Detect which cell encompasses the target text, then output its (x, y) center coordinate. 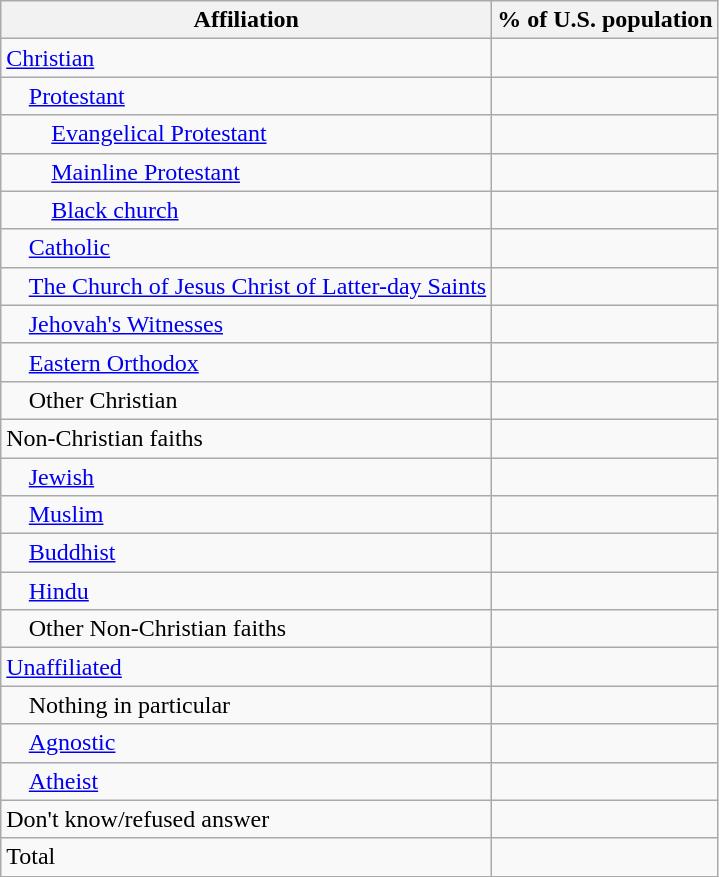
The Church of Jesus Christ of Latter-day Saints (246, 286)
Unaffiliated (246, 667)
Jehovah's Witnesses (246, 324)
Jewish (246, 477)
Buddhist (246, 553)
Don't know/refused answer (246, 819)
Atheist (246, 781)
Other Christian (246, 400)
% of U.S. population (605, 20)
Nothing in particular (246, 705)
Mainline Protestant (246, 172)
Black church (246, 210)
Total (246, 857)
Christian (246, 58)
Muslim (246, 515)
Protestant (246, 96)
Non-Christian faiths (246, 438)
Affiliation (246, 20)
Catholic (246, 248)
Agnostic (246, 743)
Evangelical Protestant (246, 134)
Eastern Orthodox (246, 362)
Other Non-Christian faiths (246, 629)
Hindu (246, 591)
